Find where the given text appears and provide that cell's center as [x, y] coordinate. 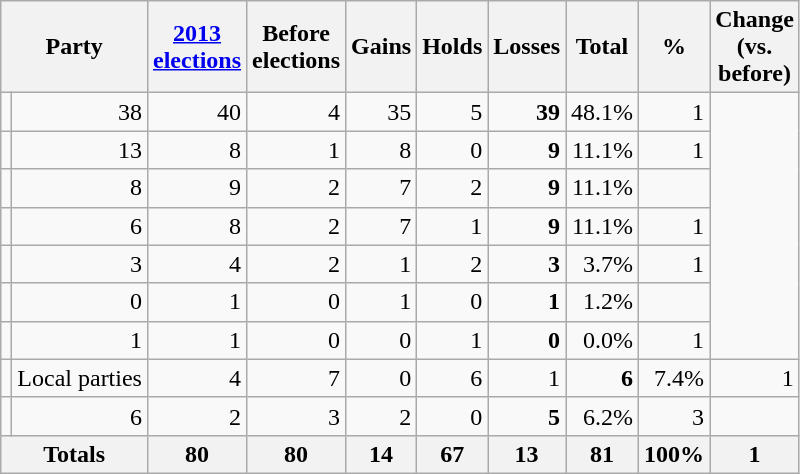
3.7% [602, 264]
Party [74, 47]
14 [382, 454]
Change (vs. before) [755, 47]
Losses [527, 47]
35 [382, 112]
Total [602, 47]
6.2% [602, 416]
Local parties [80, 378]
Holds [452, 47]
67 [452, 454]
38 [80, 112]
Before elections [296, 47]
100% [674, 454]
0.0% [602, 340]
2013 elections [196, 47]
1.2% [602, 302]
7.4% [674, 378]
81 [602, 454]
Gains [382, 47]
48.1% [602, 112]
Totals [74, 454]
40 [196, 112]
% [674, 47]
39 [527, 112]
